From the cell containing the given text, extract its center point as (X, Y) coordinate. 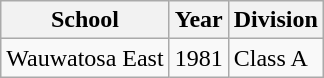
Wauwatosa East (85, 58)
1981 (198, 58)
Class A (276, 58)
Division (276, 20)
Year (198, 20)
School (85, 20)
